Find where the given text appears and provide that cell's center as (X, Y) coordinate. 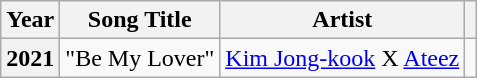
"Be My Lover" (140, 58)
Kim Jong-kook X Ateez (342, 58)
Song Title (140, 20)
Artist (342, 20)
Year (30, 20)
2021 (30, 58)
